Identify which cell holds the provided text, then report its [X, Y] central coordinate. 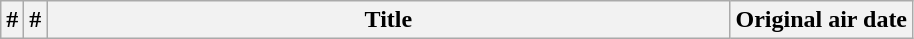
Original air date [822, 20]
Title [388, 20]
